Pinpoint the cell where the given text exists, returning its [X, Y] midpoint coordinate. 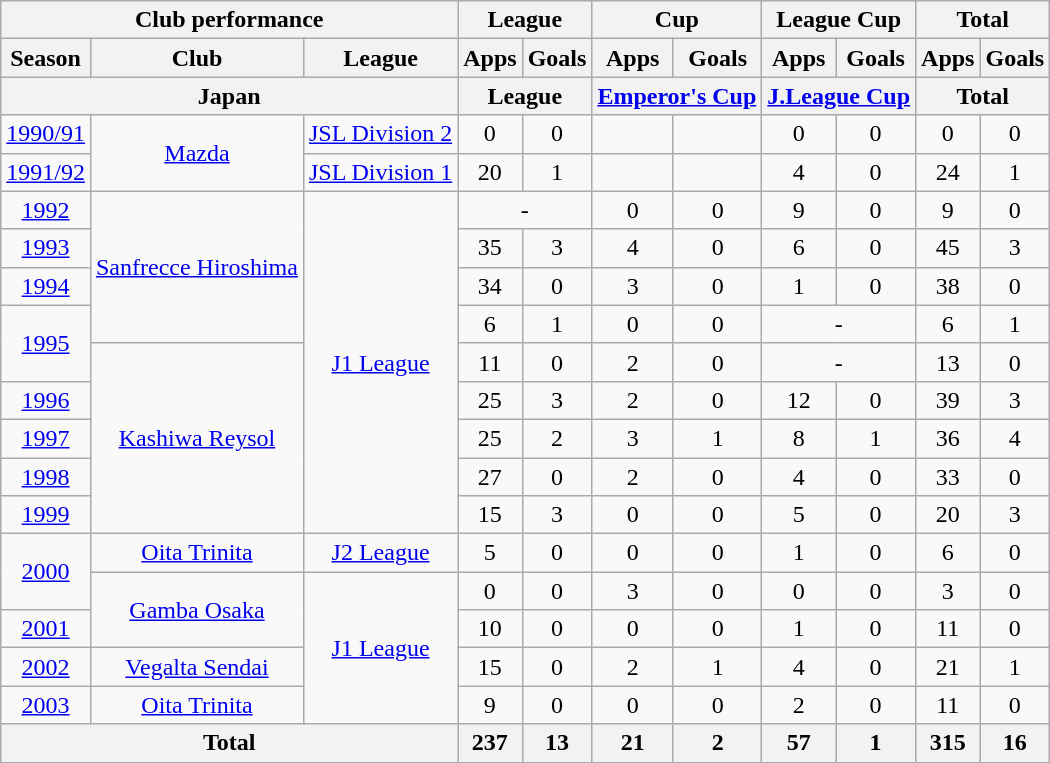
1992 [46, 210]
36 [948, 438]
J2 League [380, 553]
315 [948, 743]
38 [948, 286]
24 [948, 172]
1998 [46, 477]
27 [490, 477]
JSL Division 2 [380, 134]
1995 [46, 343]
Kashiwa Reysol [196, 438]
2002 [46, 667]
1996 [46, 400]
34 [490, 286]
Club [196, 58]
Emperor's Cup [677, 96]
Sanfrecce Hiroshima [196, 267]
Gamba Osaka [196, 610]
League Cup [839, 20]
39 [948, 400]
237 [490, 743]
JSL Division 1 [380, 172]
J.League Cup [839, 96]
1997 [46, 438]
10 [490, 629]
1993 [46, 248]
57 [799, 743]
Season [46, 58]
Cup [677, 20]
45 [948, 248]
2003 [46, 705]
1991/92 [46, 172]
1990/91 [46, 134]
12 [799, 400]
2001 [46, 629]
1999 [46, 515]
Vegalta Sendai [196, 667]
Japan [230, 96]
Club performance [230, 20]
1994 [46, 286]
2000 [46, 572]
16 [1015, 743]
8 [799, 438]
33 [948, 477]
35 [490, 248]
Mazda [196, 153]
